Determine the (X, Y) coordinate at the center of the cell enclosing the given text.  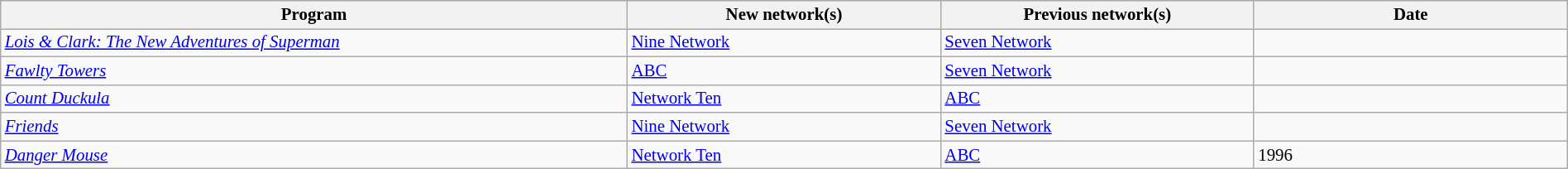
Fawlty Towers (314, 70)
Previous network(s) (1097, 15)
1996 (1411, 155)
Program (314, 15)
Danger Mouse (314, 155)
Lois & Clark: The New Adventures of Superman (314, 42)
Date (1411, 15)
Count Duckula (314, 99)
New network(s) (784, 15)
Friends (314, 127)
